Return the [X, Y] coordinate for the center point of the cell that contains the specified text.  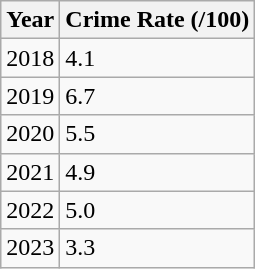
2022 [30, 210]
Crime Rate (/100) [158, 20]
4.9 [158, 172]
5.0 [158, 210]
4.1 [158, 58]
6.7 [158, 96]
3.3 [158, 248]
2020 [30, 134]
2021 [30, 172]
2023 [30, 248]
Year [30, 20]
2018 [30, 58]
2019 [30, 96]
5.5 [158, 134]
